For the text-containing cell, return its midpoint in (x, y) coordinate format. 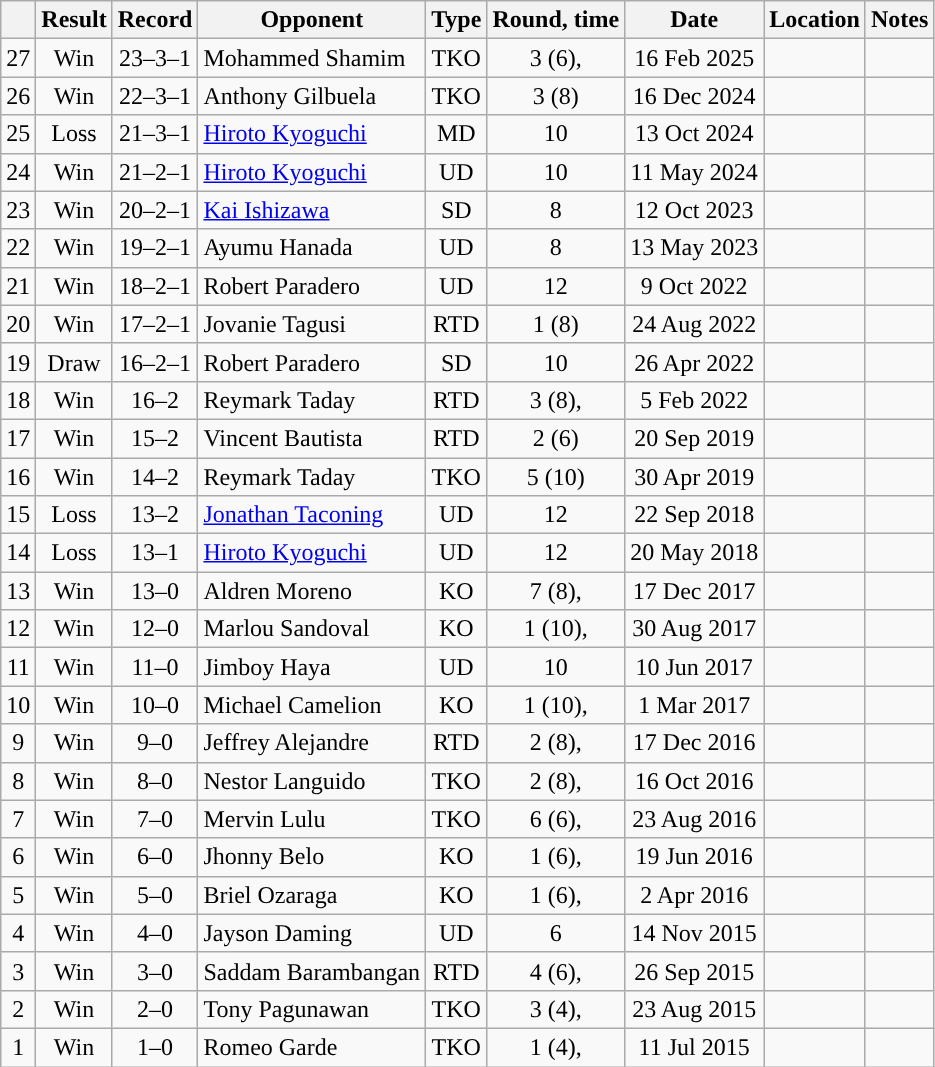
2 (18, 1009)
23 Aug 2016 (694, 819)
Tony Pagunawan (312, 1009)
22 Sep 2018 (694, 515)
26 Sep 2015 (694, 971)
26 (18, 96)
Jovanie Tagusi (312, 324)
16 Dec 2024 (694, 96)
16 Feb 2025 (694, 58)
18–2–1 (155, 286)
Kai Ishizawa (312, 210)
9 (18, 743)
11 May 2024 (694, 172)
Mervin Lulu (312, 819)
5 Feb 2022 (694, 400)
23–3–1 (155, 58)
19 (18, 362)
16 (18, 477)
Date (694, 20)
9 Oct 2022 (694, 286)
2 (6) (556, 438)
21–2–1 (155, 172)
Result (74, 20)
10–0 (155, 705)
11–0 (155, 667)
Romeo Garde (312, 1047)
Mohammed Shamim (312, 58)
Draw (74, 362)
7 (18, 819)
21 (18, 286)
Jimboy Haya (312, 667)
2 Apr 2016 (694, 895)
20–2–1 (155, 210)
17 Dec 2016 (694, 743)
Jeffrey Alejandre (312, 743)
3–0 (155, 971)
Aldren Moreno (312, 591)
3 (4), (556, 1009)
Ayumu Hanada (312, 248)
13 (18, 591)
1 (18, 1047)
4–0 (155, 933)
1 Mar 2017 (694, 705)
13 Oct 2024 (694, 134)
19 Jun 2016 (694, 857)
22 (18, 248)
23 (18, 210)
16 Oct 2016 (694, 781)
17 (18, 438)
24 Aug 2022 (694, 324)
25 (18, 134)
6–0 (155, 857)
16–2–1 (155, 362)
Marlou Sandoval (312, 629)
26 Apr 2022 (694, 362)
12 Oct 2023 (694, 210)
30 Apr 2019 (694, 477)
3 (8), (556, 400)
Jhonny Belo (312, 857)
Nestor Languido (312, 781)
11 (18, 667)
Jayson Daming (312, 933)
6 (6), (556, 819)
27 (18, 58)
Briel Ozaraga (312, 895)
24 (18, 172)
Vincent Bautista (312, 438)
3 (6), (556, 58)
Michael Camelion (312, 705)
16–2 (155, 400)
30 Aug 2017 (694, 629)
9–0 (155, 743)
Location (815, 20)
20 (18, 324)
7 (8), (556, 591)
Round, time (556, 20)
11 Jul 2015 (694, 1047)
Record (155, 20)
21–3–1 (155, 134)
Anthony Gilbuela (312, 96)
3 (18, 971)
12–0 (155, 629)
13–1 (155, 553)
4 (18, 933)
13–2 (155, 515)
18 (18, 400)
10 Jun 2017 (694, 667)
13–0 (155, 591)
5–0 (155, 895)
2–0 (155, 1009)
19–2–1 (155, 248)
3 (8) (556, 96)
20 Sep 2019 (694, 438)
15–2 (155, 438)
Notes (899, 20)
17–2–1 (155, 324)
14–2 (155, 477)
Saddam Barambangan (312, 971)
15 (18, 515)
Opponent (312, 20)
5 (18, 895)
Jonathan Taconing (312, 515)
7–0 (155, 819)
17 Dec 2017 (694, 591)
14 Nov 2015 (694, 933)
1 (4), (556, 1047)
23 Aug 2015 (694, 1009)
5 (10) (556, 477)
20 May 2018 (694, 553)
MD (456, 134)
4 (6), (556, 971)
Type (456, 20)
8–0 (155, 781)
1–0 (155, 1047)
14 (18, 553)
13 May 2023 (694, 248)
22–3–1 (155, 96)
1 (8) (556, 324)
